From the cell containing the given text, extract its center point as (x, y) coordinate. 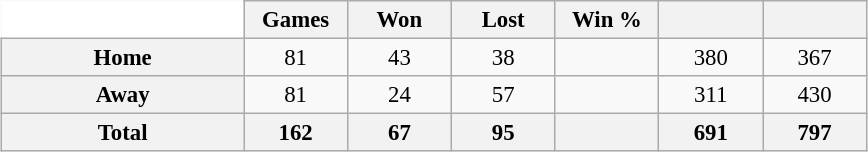
430 (815, 95)
Away (123, 95)
367 (815, 58)
67 (399, 133)
38 (503, 58)
311 (711, 95)
380 (711, 58)
Games (296, 20)
43 (399, 58)
162 (296, 133)
691 (711, 133)
Home (123, 58)
Lost (503, 20)
Win % (607, 20)
95 (503, 133)
24 (399, 95)
Total (123, 133)
57 (503, 95)
Won (399, 20)
797 (815, 133)
